Pinpoint the cell where the given text exists, returning its (x, y) midpoint coordinate. 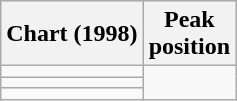
Chart (1998) (72, 34)
Peakposition (189, 34)
